Search for the cell housing the specified text and yield its (x, y) center coordinate. 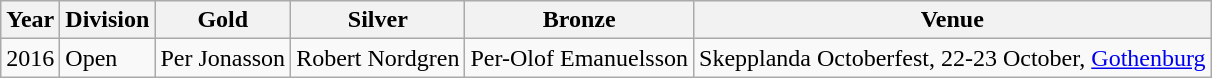
2016 (30, 58)
Silver (378, 20)
Bronze (580, 20)
Year (30, 20)
Per-Olof Emanuelsson (580, 58)
Skepplanda Octoberfest, 22-23 October, Gothenburg (953, 58)
Gold (223, 20)
Robert Nordgren (378, 58)
Venue (953, 20)
Division (108, 20)
Per Jonasson (223, 58)
Open (108, 58)
